Extract the (X, Y) coordinate from the center of the cell holding the provided text.  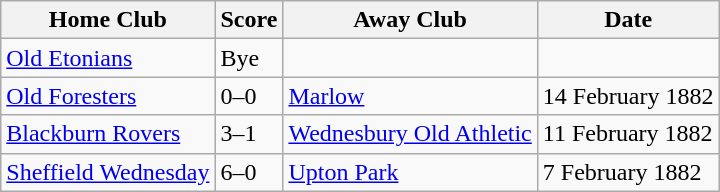
11 February 1882 (628, 134)
Old Foresters (108, 96)
Home Club (108, 20)
Upton Park (410, 172)
Score (249, 20)
Old Etonians (108, 58)
Marlow (410, 96)
14 February 1882 (628, 96)
Blackburn Rovers (108, 134)
Away Club (410, 20)
3–1 (249, 134)
0–0 (249, 96)
Bye (249, 58)
Date (628, 20)
Sheffield Wednesday (108, 172)
7 February 1882 (628, 172)
Wednesbury Old Athletic (410, 134)
6–0 (249, 172)
